From the cell containing the given text, extract its center point as [x, y] coordinate. 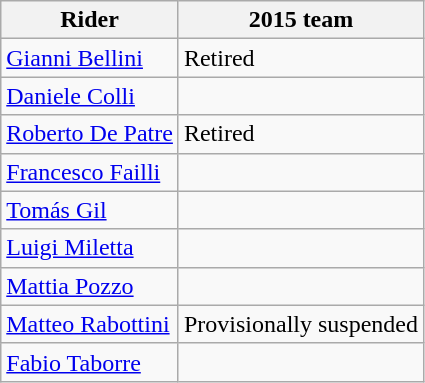
Luigi Miletta [90, 248]
Provisionally suspended [300, 324]
Francesco Failli [90, 172]
Fabio Taborre [90, 362]
2015 team [300, 20]
Roberto De Patre [90, 134]
Daniele Colli [90, 96]
Rider [90, 20]
Matteo Rabottini [90, 324]
Mattia Pozzo [90, 286]
Gianni Bellini [90, 58]
Tomás Gil [90, 210]
